For the text-containing cell, return its midpoint in (X, Y) coordinate format. 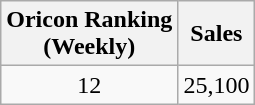
Oricon Ranking(Weekly) (90, 34)
12 (90, 85)
Sales (216, 34)
25,100 (216, 85)
